Return the (x, y) coordinate for the center point of the cell that contains the specified text.  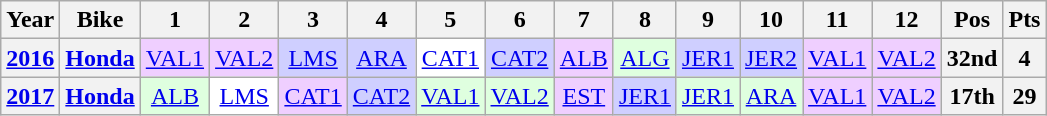
9 (708, 20)
10 (772, 20)
5 (450, 20)
Pos (972, 20)
2017 (30, 96)
EST (584, 96)
Bike (100, 20)
2016 (30, 58)
7 (584, 20)
17th (972, 96)
Year (30, 20)
Pts (1024, 20)
JER2 (772, 58)
ALG (644, 58)
2 (244, 20)
6 (520, 20)
8 (644, 20)
11 (838, 20)
1 (174, 20)
29 (1024, 96)
32nd (972, 58)
3 (313, 20)
12 (906, 20)
